Return the (x, y) coordinate for the center point of the cell that contains the specified text.  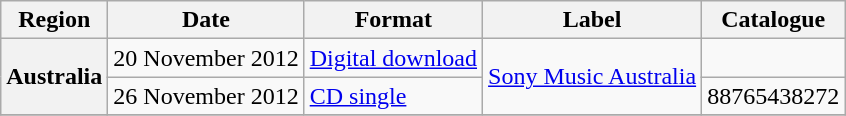
Sony Music Australia (592, 77)
Catalogue (774, 20)
Date (206, 20)
88765438272 (774, 96)
Digital download (393, 58)
26 November 2012 (206, 96)
Format (393, 20)
Region (54, 20)
Label (592, 20)
20 November 2012 (206, 58)
CD single (393, 96)
Australia (54, 77)
